From the cell containing the given text, extract its center point as [X, Y] coordinate. 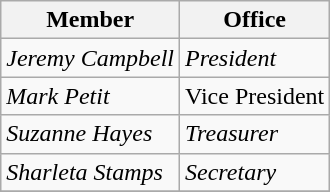
President [255, 58]
Secretary [255, 172]
Office [255, 20]
Mark Petit [90, 96]
Treasurer [255, 134]
Vice President [255, 96]
Member [90, 20]
Sharleta Stamps [90, 172]
Suzanne Hayes [90, 134]
Jeremy Campbell [90, 58]
